Provide the [X, Y] coordinate of the cell's center where the given text is located.  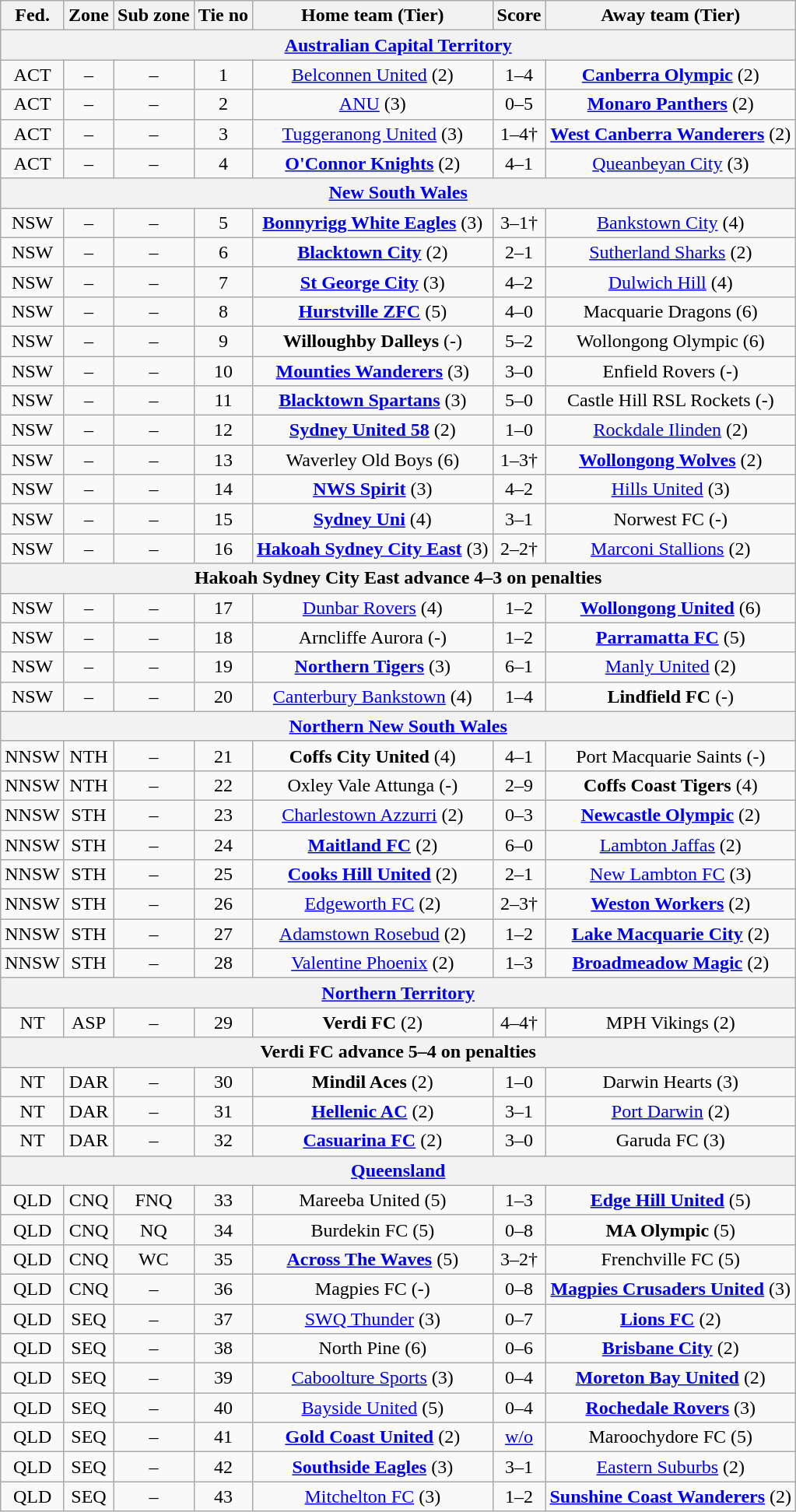
32 [223, 1141]
O'Connor Knights (2) [373, 163]
Home team (Tier) [373, 16]
37 [223, 1319]
Parramatta FC (5) [671, 637]
w/o [519, 1437]
Sunshine Coast Wanderers (2) [671, 1496]
Verdi FC (2) [373, 1023]
Dulwich Hill (4) [671, 282]
1–4† [519, 134]
Hills United (3) [671, 489]
Queanbeyan City (3) [671, 163]
Monaro Panthers (2) [671, 104]
Lake Macquarie City (2) [671, 934]
Caboolture Sports (3) [373, 1378]
Canberra Olympic (2) [671, 75]
27 [223, 934]
12 [223, 430]
Across The Waves (5) [373, 1259]
Mindil Aces (2) [373, 1082]
Mareeba United (5) [373, 1200]
28 [223, 963]
Brisbane City (2) [671, 1349]
4 [223, 163]
8 [223, 311]
WC [154, 1259]
Sydney Uni (4) [373, 519]
Sub zone [154, 16]
Waverley Old Boys (6) [373, 460]
11 [223, 401]
New South Wales [398, 193]
Score [519, 16]
1–3† [519, 460]
Zone [89, 16]
Away team (Tier) [671, 16]
West Canberra Wanderers (2) [671, 134]
Moreton Bay United (2) [671, 1378]
ANU (3) [373, 104]
30 [223, 1082]
Castle Hill RSL Rockets (-) [671, 401]
Willoughby Dalleys (-) [373, 341]
Darwin Hearts (3) [671, 1082]
Coffs Coast Tigers (4) [671, 785]
MPH Vikings (2) [671, 1023]
3–2† [519, 1259]
Charlestown Azzurri (2) [373, 815]
38 [223, 1349]
Hurstville ZFC (5) [373, 311]
Eastern Suburbs (2) [671, 1467]
MA Olympic (5) [671, 1230]
Wollongong Olympic (6) [671, 341]
Adamstown Rosebud (2) [373, 934]
Garuda FC (3) [671, 1141]
35 [223, 1259]
Bankstown City (4) [671, 223]
Lindfield FC (-) [671, 696]
Hakoah Sydney City East (3) [373, 549]
Mitchelton FC (3) [373, 1496]
Northern Territory [398, 993]
Bonnyrigg White Eagles (3) [373, 223]
14 [223, 489]
Belconnen United (2) [373, 75]
0–5 [519, 104]
Enfield Rovers (-) [671, 371]
Bayside United (5) [373, 1408]
Gold Coast United (2) [373, 1437]
24 [223, 844]
33 [223, 1200]
Burdekin FC (5) [373, 1230]
Edge Hill United (5) [671, 1200]
Rockdale Ilinden (2) [671, 430]
Northern New South Wales [398, 726]
6 [223, 252]
Magpies FC (-) [373, 1289]
Newcastle Olympic (2) [671, 815]
Fed. [33, 16]
18 [223, 637]
Hellenic AC (2) [373, 1111]
Tie no [223, 16]
3 [223, 134]
Frenchville FC (5) [671, 1259]
Blacktown Spartans (3) [373, 401]
2–2† [519, 549]
20 [223, 696]
Australian Capital Territory [398, 45]
Coffs City United (4) [373, 756]
0–7 [519, 1319]
19 [223, 667]
1 [223, 75]
Weston Workers (2) [671, 904]
7 [223, 282]
Blacktown City (2) [373, 252]
21 [223, 756]
Sutherland Sharks (2) [671, 252]
Marconi Stallions (2) [671, 549]
NQ [154, 1230]
Norwest FC (-) [671, 519]
41 [223, 1437]
0–3 [519, 815]
FNQ [154, 1200]
2–9 [519, 785]
Mounties Wanderers (3) [373, 371]
5 [223, 223]
SWQ Thunder (3) [373, 1319]
40 [223, 1408]
Queensland [398, 1170]
43 [223, 1496]
New Lambton FC (3) [671, 875]
Northern Tigers (3) [373, 667]
39 [223, 1378]
Magpies Crusaders United (3) [671, 1289]
NWS Spirit (3) [373, 489]
6–0 [519, 844]
Sydney United 58 (2) [373, 430]
Valentine Phoenix (2) [373, 963]
15 [223, 519]
42 [223, 1467]
17 [223, 608]
Lambton Jaffas (2) [671, 844]
4–0 [519, 311]
Southside Eagles (3) [373, 1467]
6–1 [519, 667]
Wollongong Wolves (2) [671, 460]
Port Darwin (2) [671, 1111]
0–6 [519, 1349]
13 [223, 460]
Maitland FC (2) [373, 844]
Hakoah Sydney City East advance 4–3 on penalties [398, 578]
22 [223, 785]
Verdi FC advance 5–4 on penalties [398, 1052]
29 [223, 1023]
North Pine (6) [373, 1349]
Oxley Vale Attunga (-) [373, 785]
4–4† [519, 1023]
Edgeworth FC (2) [373, 904]
10 [223, 371]
ASP [89, 1023]
31 [223, 1111]
5–2 [519, 341]
Rochedale Rovers (3) [671, 1408]
Port Macquarie Saints (-) [671, 756]
3–1† [519, 223]
Tuggeranong United (3) [373, 134]
34 [223, 1230]
Macquarie Dragons (6) [671, 311]
2–3† [519, 904]
Lions FC (2) [671, 1319]
Manly United (2) [671, 667]
Canterbury Bankstown (4) [373, 696]
St George City (3) [373, 282]
Dunbar Rovers (4) [373, 608]
25 [223, 875]
36 [223, 1289]
Wollongong United (6) [671, 608]
9 [223, 341]
5–0 [519, 401]
Casuarina FC (2) [373, 1141]
23 [223, 815]
Arncliffe Aurora (-) [373, 637]
16 [223, 549]
2 [223, 104]
Broadmeadow Magic (2) [671, 963]
Cooks Hill United (2) [373, 875]
26 [223, 904]
Maroochydore FC (5) [671, 1437]
